Provide the (x, y) coordinate of the cell's center where the given text is located.  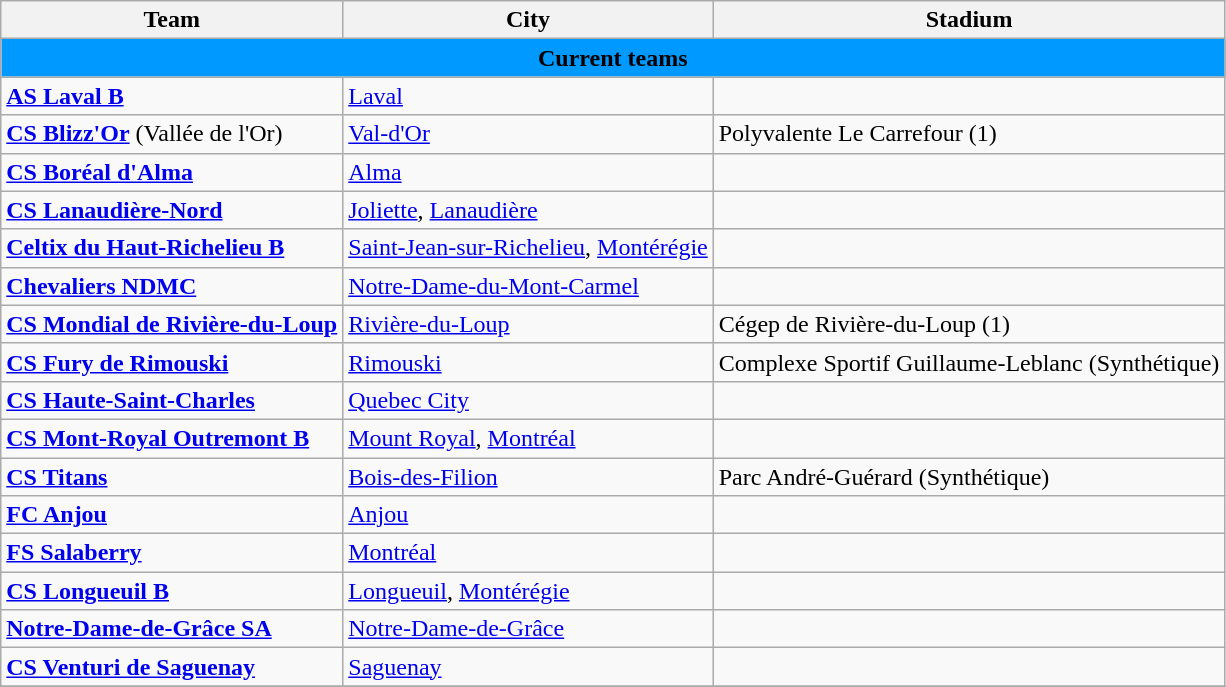
CS Haute-Saint-Charles (172, 400)
Notre-Dame-de-Grâce (528, 629)
Longueuil, Montérégie (528, 591)
Saint-Jean-sur-Richelieu, Montérégie (528, 248)
City (528, 20)
Mount Royal, Montréal (528, 438)
Bois-des-Filion (528, 477)
Parc André-Guérard (Synthétique) (969, 477)
CS Boréal d'Alma (172, 172)
Notre-Dame-du-Mont-Carmel (528, 286)
Chevaliers NDMC (172, 286)
Alma (528, 172)
Joliette, Lanaudière (528, 210)
Val-d'Or (528, 134)
Saguenay (528, 667)
Anjou (528, 515)
FC Anjou (172, 515)
Celtix du Haut-Richelieu B (172, 248)
Complexe Sportif Guillaume-Leblanc (Synthétique) (969, 362)
AS Laval B (172, 96)
CS Longueuil B (172, 591)
CS Fury de Rimouski (172, 362)
CS Mont-Royal Outremont B (172, 438)
Current teams (613, 58)
Laval (528, 96)
CS Lanaudière-Nord (172, 210)
Notre-Dame-de-Grâce SA (172, 629)
FS Salaberry (172, 553)
Montréal (528, 553)
CS Mondial de Rivière-du-Loup (172, 324)
Stadium (969, 20)
Polyvalente Le Carrefour (1) (969, 134)
Team (172, 20)
CS Blizz'Or (Vallée de l'Or) (172, 134)
Rimouski (528, 362)
CS Venturi de Saguenay (172, 667)
CS Titans (172, 477)
Rivière-du-Loup (528, 324)
Quebec City (528, 400)
Cégep de Rivière-du-Loup (1) (969, 324)
